Find where the given text appears and provide that cell's center as [X, Y] coordinate. 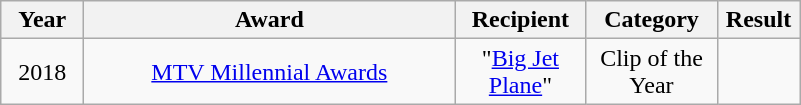
2018 [42, 72]
Year [42, 20]
Category [652, 20]
MTV Millennial Awards [270, 72]
Award [270, 20]
Recipient [520, 20]
"Big Jet Plane" [520, 72]
Clip of the Year [652, 72]
Result [758, 20]
